Identify which cell holds the provided text, then report its [x, y] central coordinate. 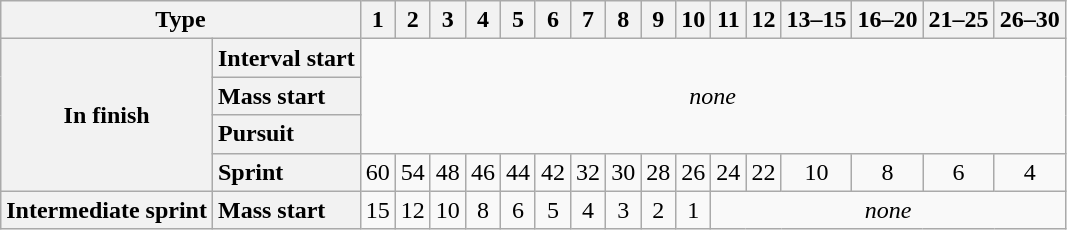
54 [412, 172]
16–20 [888, 20]
Type [180, 20]
In finish [107, 115]
22 [764, 172]
15 [378, 210]
21–25 [958, 20]
32 [588, 172]
9 [658, 20]
Intermediate sprint [107, 210]
Sprint [286, 172]
26 [694, 172]
42 [552, 172]
30 [624, 172]
28 [658, 172]
46 [482, 172]
24 [728, 172]
48 [448, 172]
Pursuit [286, 134]
Interval start [286, 58]
26–30 [1030, 20]
60 [378, 172]
13–15 [816, 20]
7 [588, 20]
44 [518, 172]
11 [728, 20]
